Scan for the cell matching the given text and deliver its (X, Y) coordinate at center. 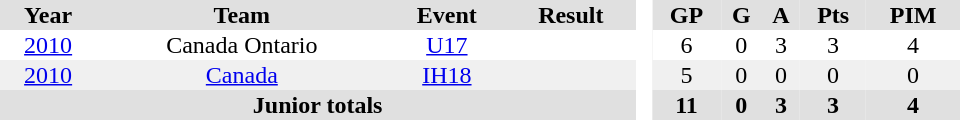
Canada (242, 75)
Team (242, 15)
Result (570, 15)
Junior totals (318, 105)
6 (686, 45)
11 (686, 105)
Canada Ontario (242, 45)
Event (446, 15)
GP (686, 15)
IH18 (446, 75)
Pts (833, 15)
U17 (446, 45)
Year (48, 15)
5 (686, 75)
PIM (913, 15)
A (781, 15)
G (742, 15)
